Identify which cell holds the provided text, then report its [X, Y] central coordinate. 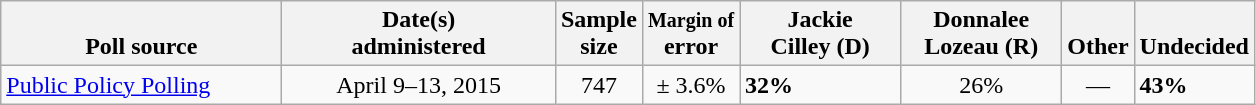
DonnaleeLozeau (R) [982, 34]
747 [598, 85]
Date(s)administered [419, 34]
32% [820, 85]
26% [982, 85]
Margin oferror [690, 34]
April 9–13, 2015 [419, 85]
— [1098, 85]
Other [1098, 34]
Undecided [1194, 34]
Samplesize [598, 34]
Public Policy Polling [142, 85]
43% [1194, 85]
Poll source [142, 34]
± 3.6% [690, 85]
JackieCilley (D) [820, 34]
